Pinpoint the cell where the given text exists, returning its [x, y] midpoint coordinate. 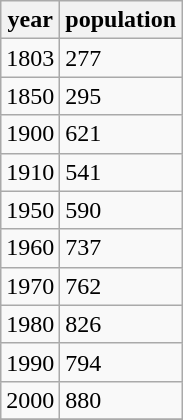
1803 [30, 58]
1900 [30, 134]
1850 [30, 96]
737 [121, 248]
1910 [30, 172]
621 [121, 134]
590 [121, 210]
1960 [30, 248]
1970 [30, 286]
2000 [30, 400]
277 [121, 58]
541 [121, 172]
880 [121, 400]
1990 [30, 362]
1980 [30, 324]
826 [121, 324]
295 [121, 96]
year [30, 20]
1950 [30, 210]
794 [121, 362]
population [121, 20]
762 [121, 286]
